Return the (x, y) coordinate for the center point of the cell that contains the specified text.  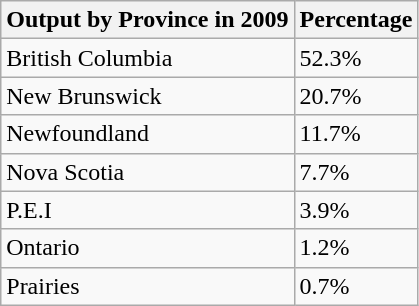
3.9% (356, 210)
New Brunswick (148, 96)
Ontario (148, 248)
P.E.I (148, 210)
Newfoundland (148, 134)
0.7% (356, 286)
British Columbia (148, 58)
1.2% (356, 248)
Output by Province in 2009 (148, 20)
20.7% (356, 96)
7.7% (356, 172)
Nova Scotia (148, 172)
Percentage (356, 20)
Prairies (148, 286)
11.7% (356, 134)
52.3% (356, 58)
